Return the (x, y) coordinate for the center point of the cell that contains the specified text.  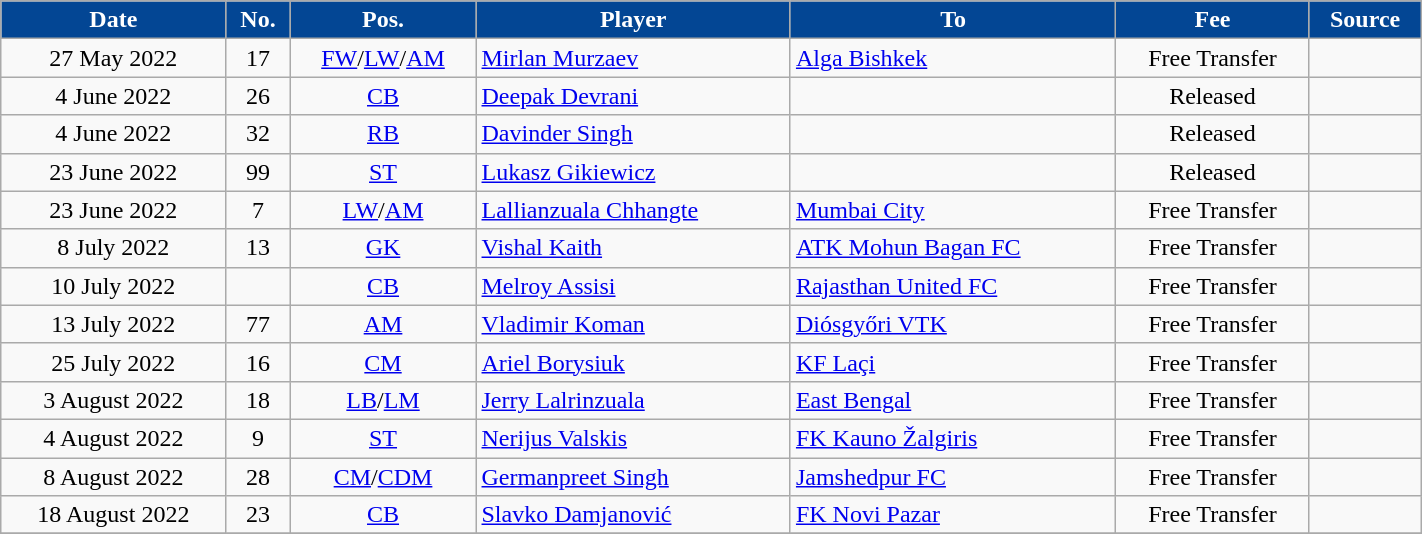
32 (258, 134)
AM (383, 324)
18 August 2022 (114, 515)
Diósgyőri VTK (953, 324)
Slavko Damjanović (633, 515)
3 August 2022 (114, 400)
Player (633, 20)
28 (258, 477)
FW/LW/AM (383, 58)
RB (383, 134)
Source (1365, 20)
To (953, 20)
Rajasthan United FC (953, 286)
CM (383, 362)
East Bengal (953, 400)
99 (258, 172)
FK Novi Pazar (953, 515)
17 (258, 58)
Germanpreet Singh (633, 477)
9 (258, 438)
Pos. (383, 20)
13 (258, 248)
4 August 2022 (114, 438)
Fee (1212, 20)
GK (383, 248)
7 (258, 210)
Vladimir Koman (633, 324)
KF Laçi (953, 362)
Jerry Lalrinzuala (633, 400)
No. (258, 20)
FK Kauno Žalgiris (953, 438)
77 (258, 324)
Alga Bishkek (953, 58)
8 July 2022 (114, 248)
Deepak Devrani (633, 96)
18 (258, 400)
Mirlan Murzaev (633, 58)
25 July 2022 (114, 362)
10 July 2022 (114, 286)
Date (114, 20)
Jamshedpur FC (953, 477)
Lallianzuala Chhangte (633, 210)
Nerijus Valskis (633, 438)
23 (258, 515)
Vishal Kaith (633, 248)
13 July 2022 (114, 324)
LW/AM (383, 210)
8 August 2022 (114, 477)
16 (258, 362)
LB/LM (383, 400)
CM/CDM (383, 477)
Ariel Borysiuk (633, 362)
Mumbai City (953, 210)
Lukasz Gikiewicz (633, 172)
27 May 2022 (114, 58)
Davinder Singh (633, 134)
26 (258, 96)
Melroy Assisi (633, 286)
ATK Mohun Bagan FC (953, 248)
